Detect which cell encompasses the target text, then output its (x, y) center coordinate. 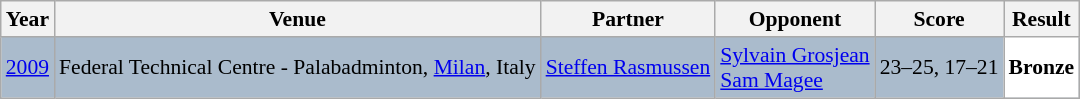
Year (28, 19)
Steffen Rasmussen (628, 68)
Result (1042, 19)
Federal Technical Centre - Palabadminton, Milan, Italy (298, 68)
23–25, 17–21 (940, 68)
Sylvain Grosjean Sam Magee (794, 68)
Opponent (794, 19)
2009 (28, 68)
Partner (628, 19)
Bronze (1042, 68)
Score (940, 19)
Venue (298, 19)
